Scan for the cell matching the given text and deliver its (X, Y) coordinate at center. 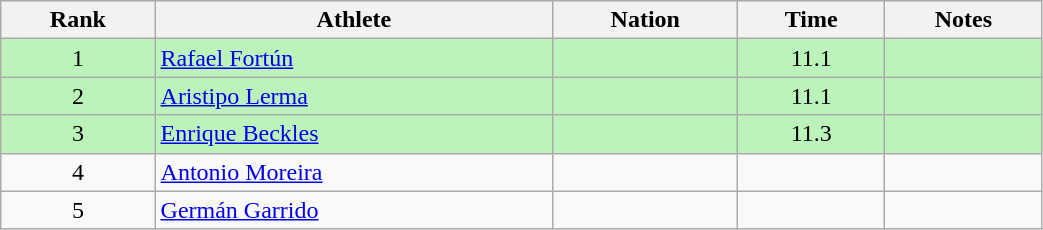
Athlete (354, 20)
Aristipo Lerma (354, 96)
Enrique Beckles (354, 134)
2 (78, 96)
11.3 (812, 134)
Germán Garrido (354, 210)
Rafael Fortún (354, 58)
Time (812, 20)
Antonio Moreira (354, 172)
Rank (78, 20)
3 (78, 134)
Nation (646, 20)
4 (78, 172)
5 (78, 210)
1 (78, 58)
Notes (964, 20)
